Extract the [x, y] coordinate from the center of the cell holding the provided text.  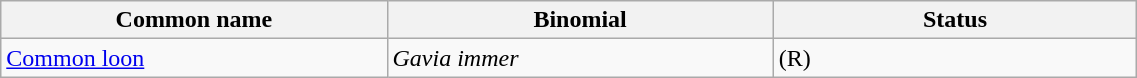
Common loon [194, 58]
(R) [955, 58]
Gavia immer [580, 58]
Common name [194, 20]
Status [955, 20]
Binomial [580, 20]
